Detect which cell encompasses the target text, then output its (X, Y) center coordinate. 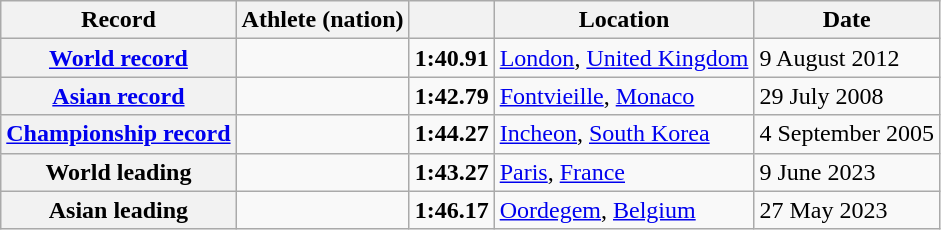
World record (118, 58)
World leading (118, 172)
Paris, France (624, 172)
Championship record (118, 134)
1:43.27 (452, 172)
1:46.17 (452, 210)
Athlete (nation) (322, 20)
27 May 2023 (847, 210)
9 June 2023 (847, 172)
London, United Kingdom (624, 58)
29 July 2008 (847, 96)
Record (118, 20)
1:44.27 (452, 134)
1:42.79 (452, 96)
Incheon, South Korea (624, 134)
Asian record (118, 96)
Asian leading (118, 210)
Oordegem, Belgium (624, 210)
9 August 2012 (847, 58)
Date (847, 20)
Location (624, 20)
4 September 2005 (847, 134)
1:40.91 (452, 58)
Fontvieille, Monaco (624, 96)
